For the text-containing cell, return its midpoint in [x, y] coordinate format. 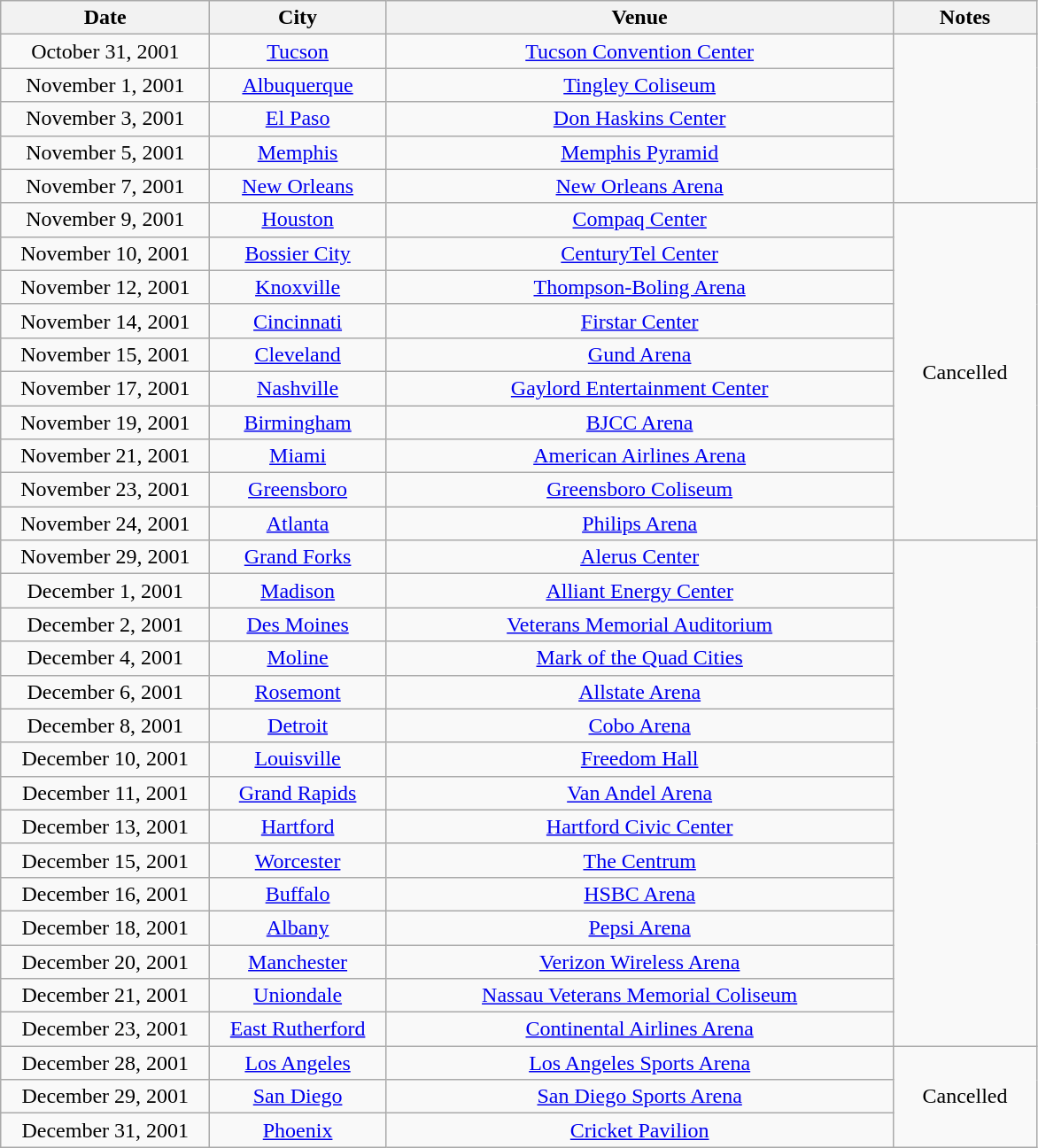
Tingley Coliseum [639, 85]
Venue [639, 18]
Greensboro [298, 490]
Los Angeles [298, 1063]
The Centrum [639, 860]
November 3, 2001 [105, 119]
December 11, 2001 [105, 793]
Memphis [298, 152]
BJCC Arena [639, 423]
Greensboro Coliseum [639, 490]
December 8, 2001 [105, 725]
November 12, 2001 [105, 287]
Veterans Memorial Auditorium [639, 624]
Detroit [298, 725]
November 23, 2001 [105, 490]
November 21, 2001 [105, 456]
Worcester [298, 860]
Thompson-Boling Arena [639, 287]
Date [105, 18]
Verizon Wireless Arena [639, 961]
November 9, 2001 [105, 220]
Compaq Center [639, 220]
Nassau Veterans Memorial Coliseum [639, 996]
El Paso [298, 119]
Mark of the Quad Cities [639, 658]
Rosemont [298, 692]
Tucson Convention Center [639, 51]
December 21, 2001 [105, 996]
Los Angeles Sports Arena [639, 1063]
Cobo Arena [639, 725]
November 5, 2001 [105, 152]
Bossier City [298, 253]
November 29, 2001 [105, 557]
December 16, 2001 [105, 894]
CenturyTel Center [639, 253]
Nashville [298, 388]
Grand Rapids [298, 793]
HSBC Arena [639, 894]
Albuquerque [298, 85]
Hartford [298, 826]
Cricket Pavilion [639, 1130]
Continental Airlines Arena [639, 1029]
Cleveland [298, 354]
Atlanta [298, 524]
Houston [298, 220]
Birmingham [298, 423]
December 13, 2001 [105, 826]
Grand Forks [298, 557]
November 14, 2001 [105, 321]
Freedom Hall [639, 759]
December 29, 2001 [105, 1097]
Firstar Center [639, 321]
December 6, 2001 [105, 692]
December 10, 2001 [105, 759]
Uniondale [298, 996]
December 23, 2001 [105, 1029]
Cincinnati [298, 321]
Notes [965, 18]
December 28, 2001 [105, 1063]
Alliant Energy Center [639, 591]
November 24, 2001 [105, 524]
Miami [298, 456]
New Orleans [298, 186]
October 31, 2001 [105, 51]
December 15, 2001 [105, 860]
November 10, 2001 [105, 253]
Alerus Center [639, 557]
December 1, 2001 [105, 591]
Gund Arena [639, 354]
December 2, 2001 [105, 624]
November 1, 2001 [105, 85]
Pepsi Arena [639, 927]
Phoenix [298, 1130]
Moline [298, 658]
November 7, 2001 [105, 186]
December 31, 2001 [105, 1130]
Philips Arena [639, 524]
December 20, 2001 [105, 961]
November 19, 2001 [105, 423]
East Rutherford [298, 1029]
Don Haskins Center [639, 119]
November 17, 2001 [105, 388]
Albany [298, 927]
Knoxville [298, 287]
American Airlines Arena [639, 456]
Gaylord Entertainment Center [639, 388]
San Diego Sports Arena [639, 1097]
City [298, 18]
Des Moines [298, 624]
Manchester [298, 961]
Madison [298, 591]
Allstate Arena [639, 692]
New Orleans Arena [639, 186]
Louisville [298, 759]
Tucson [298, 51]
Buffalo [298, 894]
November 15, 2001 [105, 354]
San Diego [298, 1097]
December 18, 2001 [105, 927]
December 4, 2001 [105, 658]
Hartford Civic Center [639, 826]
Memphis Pyramid [639, 152]
Van Andel Arena [639, 793]
